Locate the cell with the specified text and output its (x, y) center coordinate. 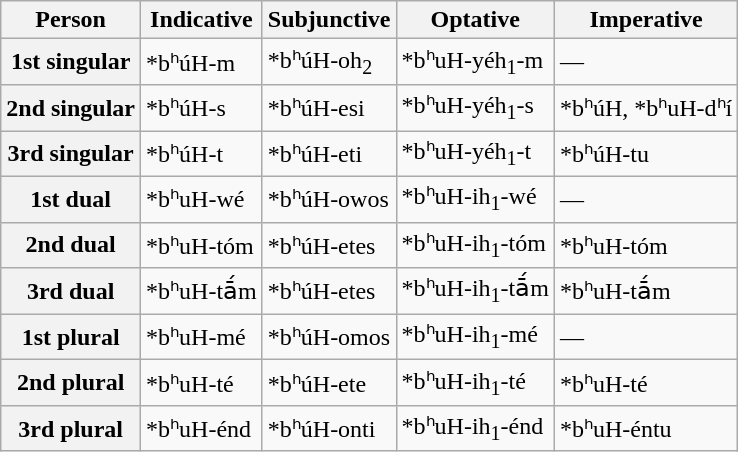
*bʰúH-ete (329, 383)
2nd dual (71, 245)
*bʰuH-ih1-mé (475, 337)
2nd plural (71, 383)
*bʰúH-eti (329, 153)
*bʰúH-s (202, 108)
Person (71, 20)
1st dual (71, 199)
*bʰúH-tu (646, 153)
*bʰuH-ih1-té (475, 383)
*bʰúH-omos (329, 337)
1st singular (71, 62)
1st plural (71, 337)
*bʰuH-yéh1-m (475, 62)
*bʰúH-oh2 (329, 62)
*bʰuH-ih1-wé (475, 199)
*bʰuH-éntu (646, 429)
3rd singular (71, 153)
2nd singular (71, 108)
*bʰuH-ih1-énd (475, 429)
Indicative (202, 20)
3rd plural (71, 429)
Subjunctive (329, 20)
*bʰuH-yéh1-s (475, 108)
*bʰuH-wé (202, 199)
3rd dual (71, 291)
Imperative (646, 20)
*bʰuH-ih1-tóm (475, 245)
*bʰúH, *bʰuH-dʰí (646, 108)
*bʰuH-énd (202, 429)
*bʰúH-t (202, 153)
Optative (475, 20)
*bʰúH-esi (329, 108)
*bʰuH-mé (202, 337)
*bʰuH-ih1-tā́m (475, 291)
*bʰuH-yéh1-t (475, 153)
*bʰúH-owos (329, 199)
*bʰúH-m (202, 62)
*bʰúH-onti (329, 429)
